Detect which cell encompasses the target text, then output its [x, y] center coordinate. 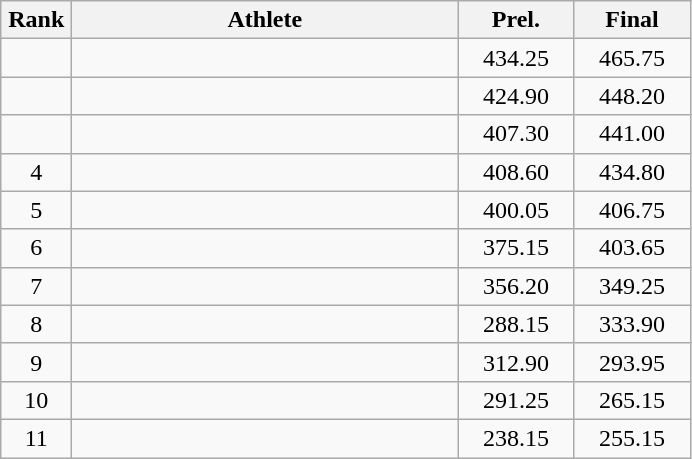
238.15 [516, 438]
11 [36, 438]
6 [36, 248]
Final [632, 20]
333.90 [632, 324]
434.25 [516, 58]
7 [36, 286]
265.15 [632, 400]
408.60 [516, 172]
291.25 [516, 400]
255.15 [632, 438]
Athlete [265, 20]
375.15 [516, 248]
448.20 [632, 96]
8 [36, 324]
407.30 [516, 134]
406.75 [632, 210]
356.20 [516, 286]
5 [36, 210]
441.00 [632, 134]
400.05 [516, 210]
312.90 [516, 362]
293.95 [632, 362]
4 [36, 172]
349.25 [632, 286]
288.15 [516, 324]
403.65 [632, 248]
Rank [36, 20]
Prel. [516, 20]
434.80 [632, 172]
424.90 [516, 96]
10 [36, 400]
465.75 [632, 58]
9 [36, 362]
